Determine the [x, y] coordinate at the center of the cell enclosing the given text.  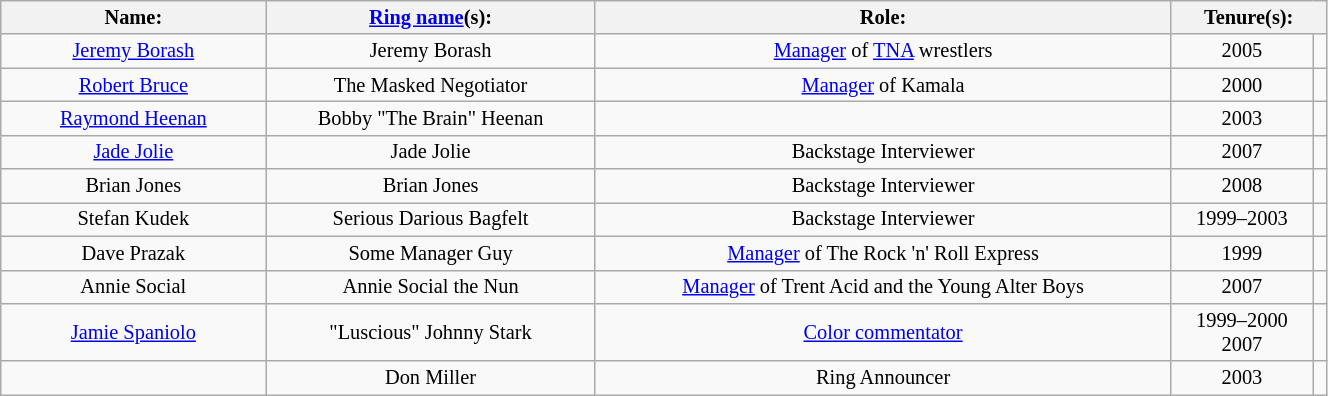
Some Manager Guy [430, 253]
Dave Prazak [134, 253]
1999 [1242, 253]
The Masked Negotiator [430, 85]
Raymond Heenan [134, 118]
1999–2003 [1242, 219]
1999–20002007 [1242, 332]
2000 [1242, 85]
"Luscious" Johnny Stark [430, 332]
2008 [1242, 186]
Annie Social [134, 287]
Serious Darious Bagfelt [430, 219]
Color commentator [883, 332]
Stefan Kudek [134, 219]
Manager of Trent Acid and the Young Alter Boys [883, 287]
Jamie Spaniolo [134, 332]
Name: [134, 17]
Bobby "The Brain" Heenan [430, 118]
Ring Announcer [883, 378]
Manager of TNA wrestlers [883, 51]
2005 [1242, 51]
Don Miller [430, 378]
Manager of The Rock 'n' Roll Express [883, 253]
Tenure(s): [1249, 17]
Annie Social the Nun [430, 287]
Role: [883, 17]
Manager of Kamala [883, 85]
Ring name(s): [430, 17]
Robert Bruce [134, 85]
